Detect which cell encompasses the target text, then output its (x, y) center coordinate. 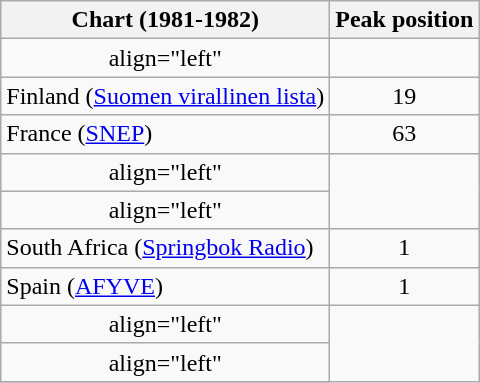
Chart (1981-1982) (166, 20)
19 (404, 96)
Peak position (404, 20)
63 (404, 134)
Finland (Suomen virallinen lista) (166, 96)
France (SNEP) (166, 134)
South Africa (Springbok Radio) (166, 248)
Spain (AFYVE) (166, 286)
